Pinpoint the cell where the given text exists, returning its [x, y] midpoint coordinate. 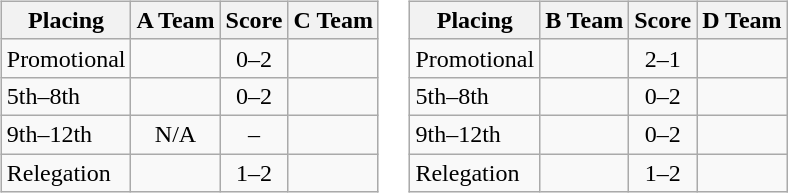
2–1 [663, 58]
N/A [176, 134]
D Team [742, 20]
A Team [176, 20]
B Team [584, 20]
C Team [333, 20]
– [254, 134]
